Find where the given text appears and provide that cell's center as (x, y) coordinate. 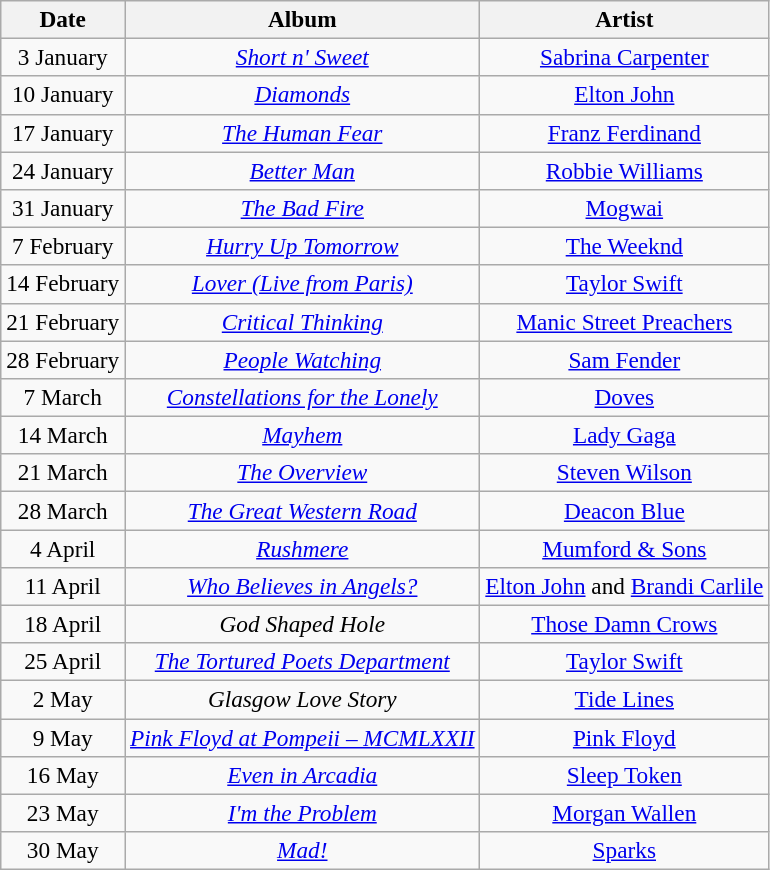
21 March (63, 473)
Those Damn Crows (624, 624)
Morgan Wallen (624, 813)
Mad! (302, 850)
30 May (63, 850)
4 April (63, 548)
Album (302, 19)
9 May (63, 737)
The Weeknd (624, 246)
God Shaped Hole (302, 624)
Manic Street Preachers (624, 322)
Diamonds (302, 95)
24 January (63, 170)
Constellations for the Lonely (302, 397)
Lover (Live from Paris) (302, 284)
Even in Arcadia (302, 775)
Doves (624, 397)
Sam Fender (624, 359)
14 February (63, 284)
Deacon Blue (624, 510)
Hurry Up Tomorrow (302, 246)
Franz Ferdinand (624, 133)
Elton John (624, 95)
Sparks (624, 850)
31 January (63, 208)
Elton John and Brandi Carlile (624, 586)
I'm the Problem (302, 813)
18 April (63, 624)
Tide Lines (624, 699)
25 April (63, 662)
7 March (63, 397)
10 January (63, 95)
14 March (63, 435)
Robbie Williams (624, 170)
Date (63, 19)
7 February (63, 246)
Mayhem (302, 435)
Artist (624, 19)
11 April (63, 586)
Short n' Sweet (302, 57)
People Watching (302, 359)
Better Man (302, 170)
Pink Floyd at Pompeii – MCMLXXII (302, 737)
Critical Thinking (302, 322)
Pink Floyd (624, 737)
Rushmere (302, 548)
16 May (63, 775)
28 February (63, 359)
21 February (63, 322)
Glasgow Love Story (302, 699)
Mumford & Sons (624, 548)
The Great Western Road (302, 510)
Sleep Token (624, 775)
Who Believes in Angels? (302, 586)
The Tortured Poets Department (302, 662)
17 January (63, 133)
23 May (63, 813)
28 March (63, 510)
Steven Wilson (624, 473)
3 January (63, 57)
Mogwai (624, 208)
2 May (63, 699)
The Bad Fire (302, 208)
The Human Fear (302, 133)
The Overview (302, 473)
Sabrina Carpenter (624, 57)
Lady Gaga (624, 435)
